Determine the (x, y) coordinate at the center of the cell enclosing the given text.  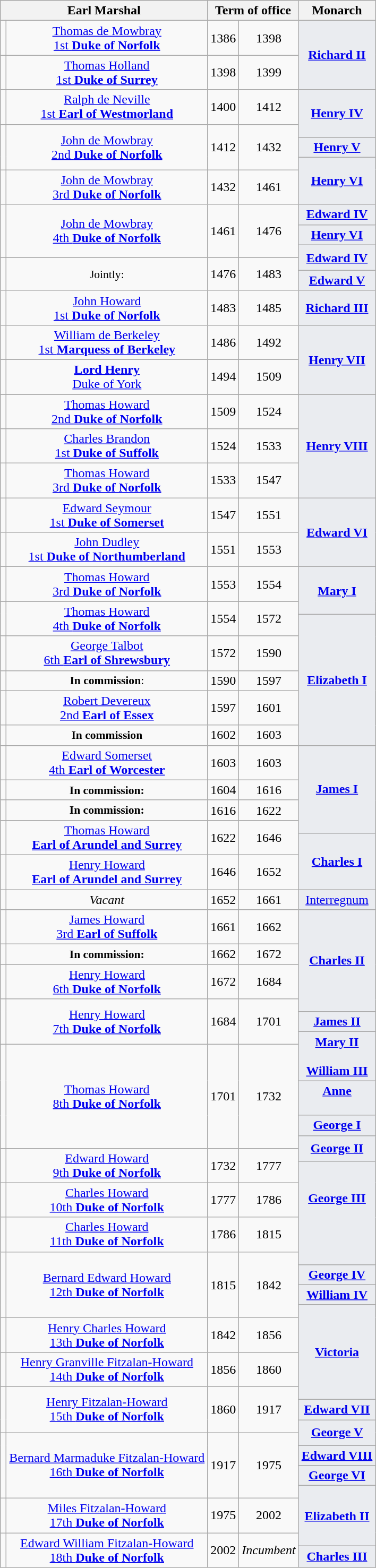
Henry Charles Howard13th Duke of Norfolk (107, 1334)
1486 (223, 342)
Monarch (337, 11)
Jointly: (107, 274)
Interregnum (337, 900)
Henry Fitzalan-Howard15th Duke of Norfolk (107, 1409)
Mary I (337, 590)
Henry VIII (337, 446)
Thomas Holland1st Duke of Surrey (107, 72)
1400 (223, 107)
Charles Brandon1st Duke of Suffolk (107, 446)
Edward William Fitzalan-Howard18th Duke of Norfolk (107, 1550)
Earl Marshal (104, 11)
Bernard Marmaduke Fitzalan-Howard16th Duke of Norfolk (107, 1465)
John Howard1st Duke of Norfolk (107, 308)
Henry Howard7th Duke of Norfolk (107, 1022)
Edward Howard9th Duke of Norfolk (107, 1166)
1386 (223, 38)
Edward VIII (337, 1455)
1399 (269, 72)
Charles III (337, 1557)
Charles II (337, 961)
Edward Seymour1st Duke of Somerset (107, 515)
James II (337, 1022)
1492 (269, 342)
Victoria (337, 1352)
Edward VII (337, 1409)
Henry Granville Fitzalan-Howard14th Duke of Norfolk (107, 1369)
James Howard3rd Earl of Suffolk (107, 927)
Edward VI (337, 532)
William de Berkeley1st Marquess of Berkeley (107, 342)
Henry V (337, 147)
Elizabeth II (337, 1516)
Robert Devereux2nd Earl of Essex (107, 708)
Charles Howard11th Duke of Norfolk (107, 1235)
George VI (337, 1476)
John de Mowbray4th Duke of Norfolk (107, 231)
John de Mowbray3rd Duke of Norfolk (107, 187)
1494 (223, 377)
Mary IIWilliam III (337, 1056)
1601 (269, 708)
1602 (223, 735)
Henry IV (337, 114)
Thomas HowardEarl of Arundel and Surrey (107, 838)
Lord HenryDuke of York (107, 377)
Thomas Howard4th Duke of Norfolk (107, 619)
Henry Howard6th Duke of Norfolk (107, 982)
Thomas Howard2nd Duke of Norfolk (107, 411)
Elizabeth I (337, 679)
George Talbot6th Earl of Shrewsbury (107, 653)
1485 (269, 308)
Bernard Edward Howard12th Duke of Norfolk (107, 1285)
Henry VII (337, 359)
Henry HowardEarl of Arundel and Surrey (107, 872)
1604 (223, 790)
James I (337, 789)
Richard II (337, 55)
George I (337, 1125)
Incumbent (269, 1550)
John de Mowbray2nd Duke of Norfolk (107, 147)
Ralph de Neville1st Earl of Westmorland (107, 107)
Vacant (107, 900)
Richard III (337, 308)
John Dudley1st Duke of Northumberland (107, 550)
Term of office (253, 11)
In commission (107, 735)
Thomas de Mowbray1st Duke of Norfolk (107, 38)
Edward Somerset4th Earl of Worcester (107, 762)
William IV (337, 1295)
George IV (337, 1274)
Miles Fitzalan-Howard17th Duke of Norfolk (107, 1516)
Charles Howard10th Duke of Norfolk (107, 1200)
Thomas Howard8th Duke of Norfolk (107, 1097)
Edward V (337, 280)
George V (337, 1432)
Charles I (337, 861)
George II (337, 1148)
Anne (337, 1098)
George III (337, 1212)
